Output the (x, y) coordinate of the center of the cell containing the given text.  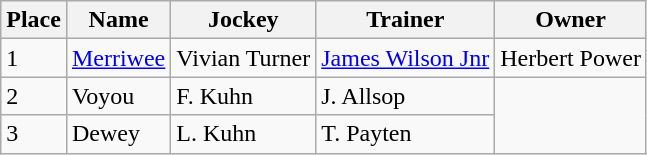
3 (34, 134)
F. Kuhn (244, 96)
L. Kuhn (244, 134)
1 (34, 58)
Voyou (118, 96)
James Wilson Jnr (406, 58)
Dewey (118, 134)
T. Payten (406, 134)
2 (34, 96)
Vivian Turner (244, 58)
Merriwee (118, 58)
Place (34, 20)
J. Allsop (406, 96)
Owner (571, 20)
Trainer (406, 20)
Name (118, 20)
Jockey (244, 20)
Herbert Power (571, 58)
